Identify which cell holds the provided text, then report its [x, y] central coordinate. 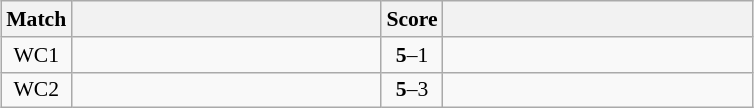
WC2 [36, 90]
WC1 [36, 55]
5–3 [412, 90]
5–1 [412, 55]
Score [412, 19]
Match [36, 19]
